Output the [X, Y] coordinate of the center of the cell containing the given text.  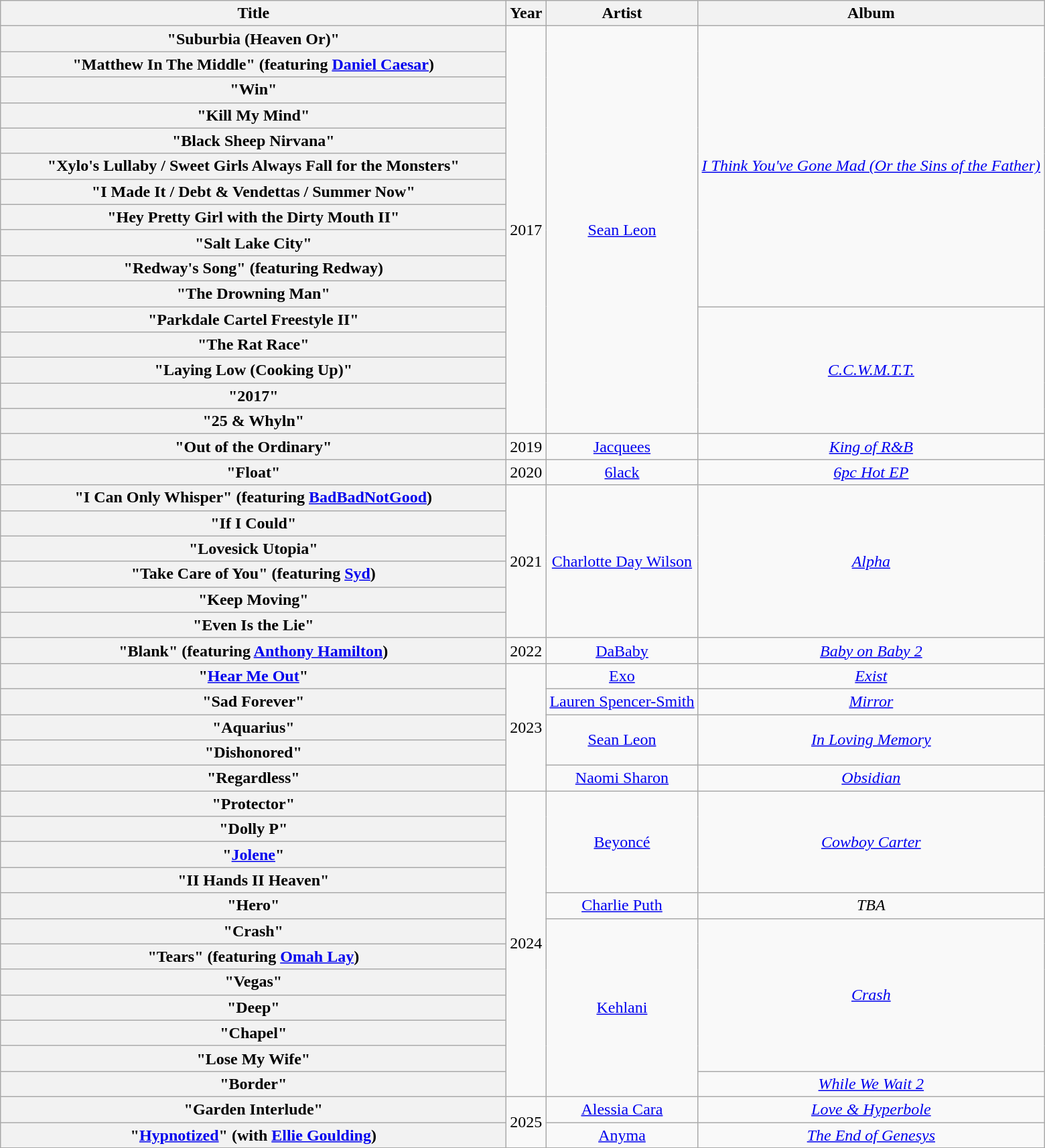
"2017" [253, 396]
"Lose My Wife" [253, 1058]
Crash [871, 995]
"Sad Forever" [253, 701]
"Xylo's Lullaby / Sweet Girls Always Fall for the Monsters" [253, 166]
"Take Care of You" (featuring Syd) [253, 574]
Exist [871, 676]
"Vegas" [253, 982]
"Black Sheep Nirvana" [253, 141]
2025 [527, 1122]
"Hear Me Out" [253, 676]
"Blank" (featuring Anthony Hamilton) [253, 650]
Love & Hyperbole [871, 1109]
2019 [527, 447]
In Loving Memory [871, 739]
"Redway's Song" (featuring Redway) [253, 268]
2024 [527, 944]
"Chapel" [253, 1033]
"Border" [253, 1084]
"Deep" [253, 1007]
2017 [527, 230]
Beyoncé [622, 842]
2021 [527, 561]
6lack [622, 472]
"25 & Whyln" [253, 421]
DaBaby [622, 650]
Charlotte Day Wilson [622, 561]
Mirror [871, 701]
Charlie Puth [622, 906]
"II Hands II Heaven" [253, 880]
Title [253, 13]
King of R&B [871, 447]
"Salt Lake City" [253, 242]
"Matthew In The Middle" (featuring Daniel Caesar) [253, 64]
2022 [527, 650]
"Hypnotized" (with Ellie Goulding) [253, 1135]
"If I Could" [253, 523]
"Keep Moving" [253, 599]
While We Wait 2 [871, 1084]
Cowboy Carter [871, 842]
Obsidian [871, 778]
Anyma [622, 1135]
Exo [622, 676]
"Tears" (featuring Omah Lay) [253, 956]
"I Can Only Whisper" (featuring BadBadNotGood) [253, 498]
I Think You've Gone Mad (Or the Sins of the Father) [871, 166]
"Regardless" [253, 778]
"Win" [253, 90]
"Dishonored" [253, 753]
"Even Is the Lie" [253, 625]
"Laying Low (Cooking Up)" [253, 370]
"Kill My Mind" [253, 115]
"Aquarius" [253, 727]
Naomi Sharon [622, 778]
Alpha [871, 561]
Kehlani [622, 1007]
"I Made It / Debt & Vendettas / Summer Now" [253, 192]
"Suburbia (Heaven Or)" [253, 39]
Artist [622, 13]
Jacquees [622, 447]
"Protector" [253, 804]
TBA [871, 906]
"Jolene" [253, 855]
"The Rat Race" [253, 345]
"Crash" [253, 931]
"Float" [253, 472]
Album [871, 13]
Year [527, 13]
C.C.W.M.T.T. [871, 370]
2023 [527, 727]
"Garden Interlude" [253, 1109]
"Hey Pretty Girl with the Dirty Mouth II" [253, 217]
Baby on Baby 2 [871, 650]
"Hero" [253, 906]
2020 [527, 472]
"Lovesick Utopia" [253, 549]
"The Drowning Man" [253, 293]
6pc Hot EP [871, 472]
The End of Genesys [871, 1135]
Lauren Spencer-Smith [622, 701]
"Parkdale Cartel Freestyle II" [253, 319]
"Dolly P" [253, 829]
"Out of the Ordinary" [253, 447]
Alessia Cara [622, 1109]
